Extract the (x, y) coordinate from the center of the cell holding the provided text.  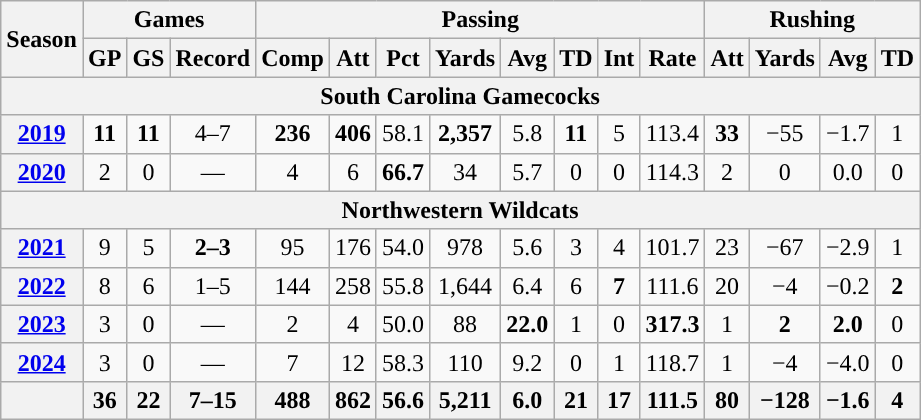
36 (104, 400)
1–5 (213, 286)
22 (148, 400)
2023 (42, 324)
−2.9 (848, 248)
9 (104, 248)
110 (466, 362)
5.8 (528, 134)
−0.2 (848, 286)
114.3 (672, 172)
5,211 (466, 400)
80 (727, 400)
22.0 (528, 324)
66.7 (402, 172)
488 (293, 400)
317.3 (672, 324)
−55 (784, 134)
−128 (784, 400)
978 (466, 248)
−67 (784, 248)
17 (619, 400)
South Carolina Gamecocks (460, 96)
Comp (293, 58)
2019 (42, 134)
58.1 (402, 134)
Rate (672, 58)
2021 (42, 248)
6.0 (528, 400)
862 (352, 400)
406 (352, 134)
6.4 (528, 286)
258 (352, 286)
GP (104, 58)
111.6 (672, 286)
118.7 (672, 362)
−1.7 (848, 134)
34 (466, 172)
58.3 (402, 362)
2,357 (466, 134)
88 (466, 324)
54.0 (402, 248)
20 (727, 286)
Record (213, 58)
2022 (42, 286)
23 (727, 248)
4–7 (213, 134)
2024 (42, 362)
−4.0 (848, 362)
Pct (402, 58)
33 (727, 134)
56.6 (402, 400)
GS (148, 58)
101.7 (672, 248)
Rushing (812, 20)
2020 (42, 172)
8 (104, 286)
7–15 (213, 400)
5.6 (528, 248)
144 (293, 286)
50.0 (402, 324)
95 (293, 248)
9.2 (528, 362)
21 (576, 400)
Northwestern Wildcats (460, 210)
111.5 (672, 400)
Season (42, 39)
5.7 (528, 172)
176 (352, 248)
236 (293, 134)
2–3 (213, 248)
Int (619, 58)
2.0 (848, 324)
55.8 (402, 286)
1,644 (466, 286)
113.4 (672, 134)
Games (168, 20)
−1.6 (848, 400)
12 (352, 362)
Passing (480, 20)
0.0 (848, 172)
